Find where the given text appears and provide that cell's center as (x, y) coordinate. 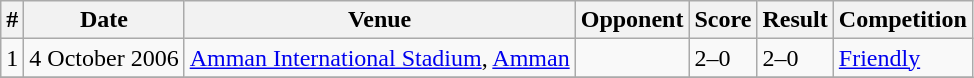
4 October 2006 (104, 58)
Competition (902, 20)
Amman International Stadium, Amman (380, 58)
Opponent (632, 20)
Friendly (902, 58)
Score (723, 20)
Venue (380, 20)
Date (104, 20)
# (12, 20)
Result (795, 20)
1 (12, 58)
